Identify which cell holds the provided text, then report its (x, y) central coordinate. 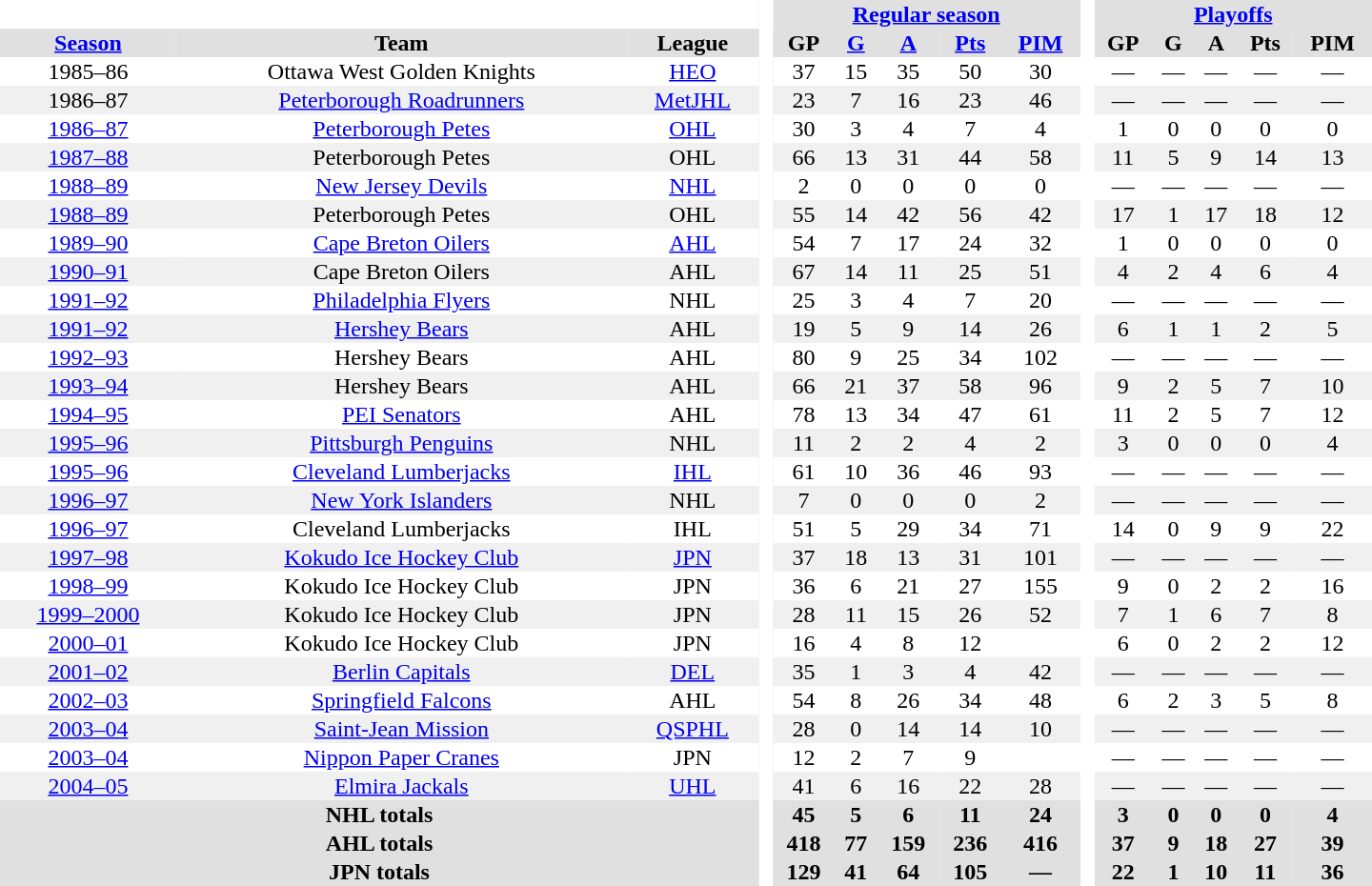
JPN totals (379, 872)
QSPHL (693, 729)
52 (1040, 614)
New Jersey Devils (402, 186)
DEL (693, 672)
Regular season (926, 14)
AHL totals (379, 843)
64 (909, 872)
129 (804, 872)
55 (804, 214)
67 (804, 272)
League (693, 43)
2000–01 (88, 643)
77 (856, 843)
1999–2000 (88, 614)
New York Islanders (402, 500)
416 (1040, 843)
Season (88, 43)
Saint-Jean Mission (402, 729)
NHL totals (379, 815)
Playoffs (1233, 14)
45 (804, 815)
56 (970, 214)
UHL (693, 786)
1985–86 (88, 71)
159 (909, 843)
2001–02 (88, 672)
236 (970, 843)
Springfield Falcons (402, 700)
48 (1040, 700)
Elmira Jackals (402, 786)
Nippon Paper Cranes (402, 757)
Ottawa West Golden Knights (402, 71)
2004–05 (88, 786)
1992–93 (88, 357)
102 (1040, 357)
20 (1040, 300)
Berlin Capitals (402, 672)
1998–99 (88, 586)
HEO (693, 71)
44 (970, 157)
71 (1040, 529)
78 (804, 414)
1993–94 (88, 386)
29 (909, 529)
1989–90 (88, 243)
2002–03 (88, 700)
93 (1040, 472)
19 (804, 329)
Team (402, 43)
32 (1040, 243)
1987–88 (88, 157)
1994–95 (88, 414)
Philadelphia Flyers (402, 300)
39 (1332, 843)
MetJHL (693, 100)
96 (1040, 386)
1990–91 (88, 272)
47 (970, 414)
Peterborough Roadrunners (402, 100)
80 (804, 357)
50 (970, 71)
PEI Senators (402, 414)
155 (1040, 586)
Pittsburgh Penguins (402, 443)
418 (804, 843)
1997–98 (88, 557)
105 (970, 872)
101 (1040, 557)
